For the text-containing cell, return its midpoint in (x, y) coordinate format. 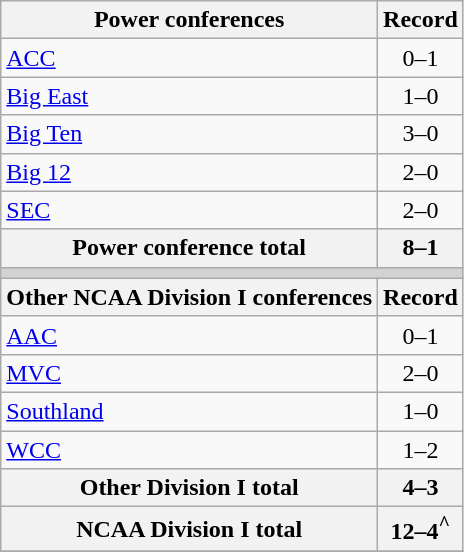
Southland (190, 411)
NCAA Division I total (190, 530)
12–4^ (421, 530)
Power conferences (190, 20)
1–2 (421, 449)
Other NCAA Division I conferences (190, 297)
3–0 (421, 134)
Power conference total (190, 248)
Big Ten (190, 134)
Other Division I total (190, 488)
Big East (190, 96)
WCC (190, 449)
8–1 (421, 248)
MVC (190, 373)
SEC (190, 210)
Big 12 (190, 172)
AAC (190, 335)
ACC (190, 58)
4–3 (421, 488)
